Output the [x, y] coordinate of the center of the cell containing the given text.  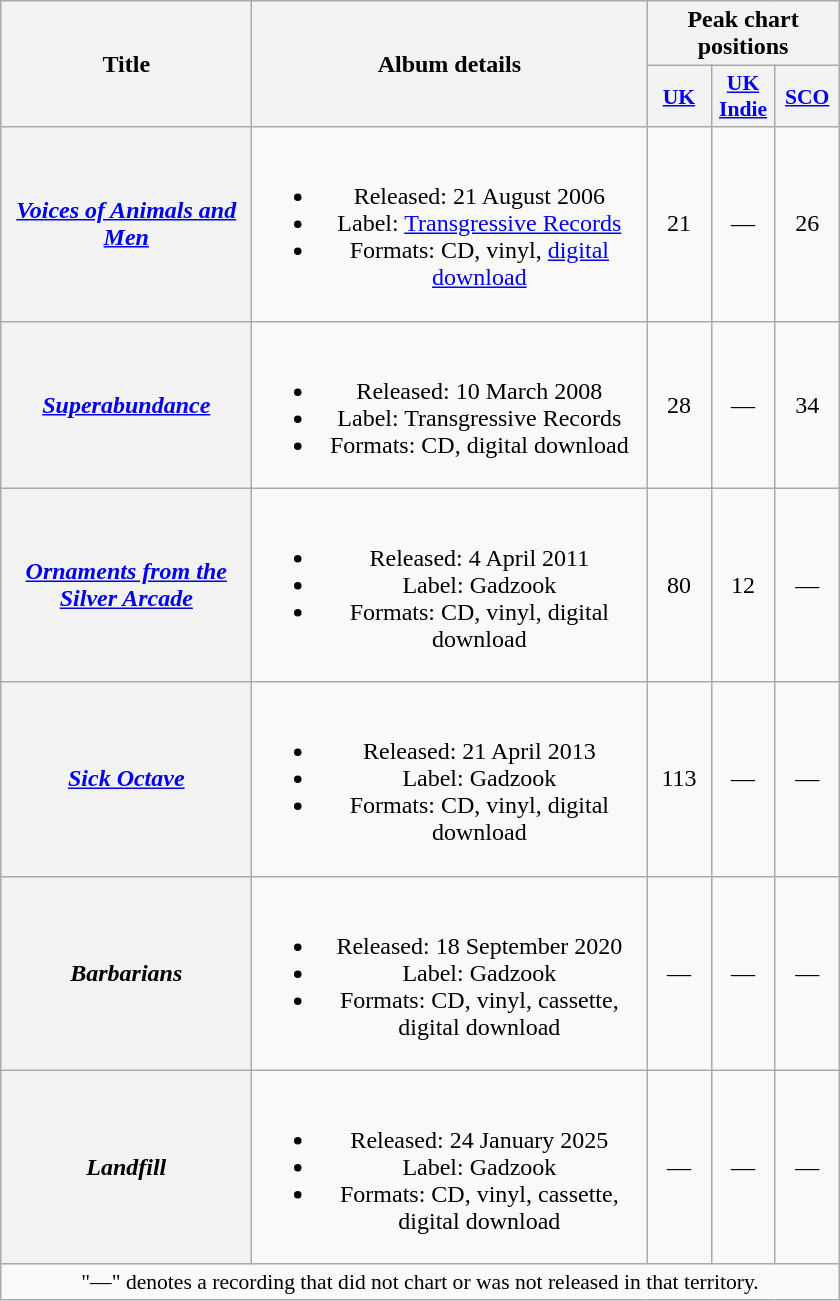
12 [743, 585]
Released: 10 March 2008Label: Transgressive RecordsFormats: CD, digital download [450, 404]
26 [807, 224]
Sick Octave [126, 779]
Landfill [126, 1167]
"—" denotes a recording that did not chart or was not released in that territory. [420, 1282]
Superabundance [126, 404]
Album details [450, 64]
34 [807, 404]
Peak chart positions [743, 34]
Released: 21 August 2006Label: Transgressive RecordsFormats: CD, vinyl, digital download [450, 224]
Released: 18 September 2020Label: GadzookFormats: CD, vinyl, cassette, digital download [450, 973]
28 [679, 404]
Title [126, 64]
SCO [807, 96]
Ornaments from the Silver Arcade [126, 585]
113 [679, 779]
UKIndie [743, 96]
Released: 4 April 2011Label: GadzookFormats: CD, vinyl, digital download [450, 585]
80 [679, 585]
UK [679, 96]
Voices of Animals and Men [126, 224]
Released: 24 January 2025Label: GadzookFormats: CD, vinyl, cassette, digital download [450, 1167]
21 [679, 224]
Released: 21 April 2013Label: GadzookFormats: CD, vinyl, digital download [450, 779]
Barbarians [126, 973]
